Capture the cell that displays the provided text and extract its [X, Y] central coordinate. 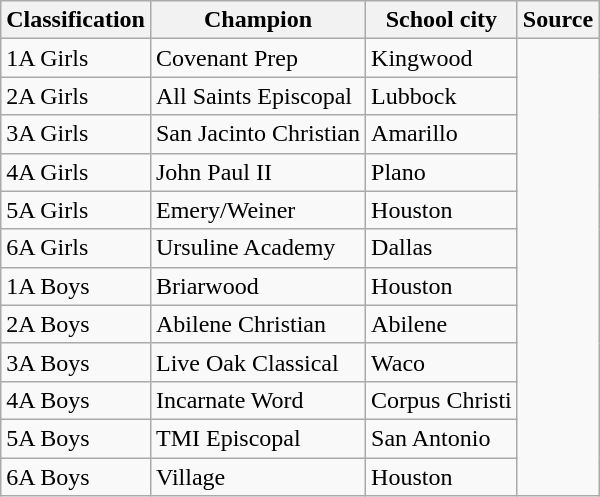
School city [442, 20]
Classification [76, 20]
Ursuline Academy [258, 248]
1A Girls [76, 58]
Dallas [442, 248]
San Antonio [442, 438]
Waco [442, 362]
John Paul II [258, 172]
Covenant Prep [258, 58]
Champion [258, 20]
3A Girls [76, 134]
Village [258, 477]
TMI Episcopal [258, 438]
Plano [442, 172]
4A Girls [76, 172]
6A Boys [76, 477]
Source [558, 20]
4A Boys [76, 400]
Corpus Christi [442, 400]
All Saints Episcopal [258, 96]
2A Boys [76, 324]
Abilene [442, 324]
Emery/Weiner [258, 210]
Briarwood [258, 286]
2A Girls [76, 96]
1A Boys [76, 286]
5A Boys [76, 438]
Kingwood [442, 58]
6A Girls [76, 248]
5A Girls [76, 210]
Lubbock [442, 96]
Live Oak Classical [258, 362]
3A Boys [76, 362]
Amarillo [442, 134]
Incarnate Word [258, 400]
San Jacinto Christian [258, 134]
Abilene Christian [258, 324]
